Return [X, Y] of the center of cell containing provided text 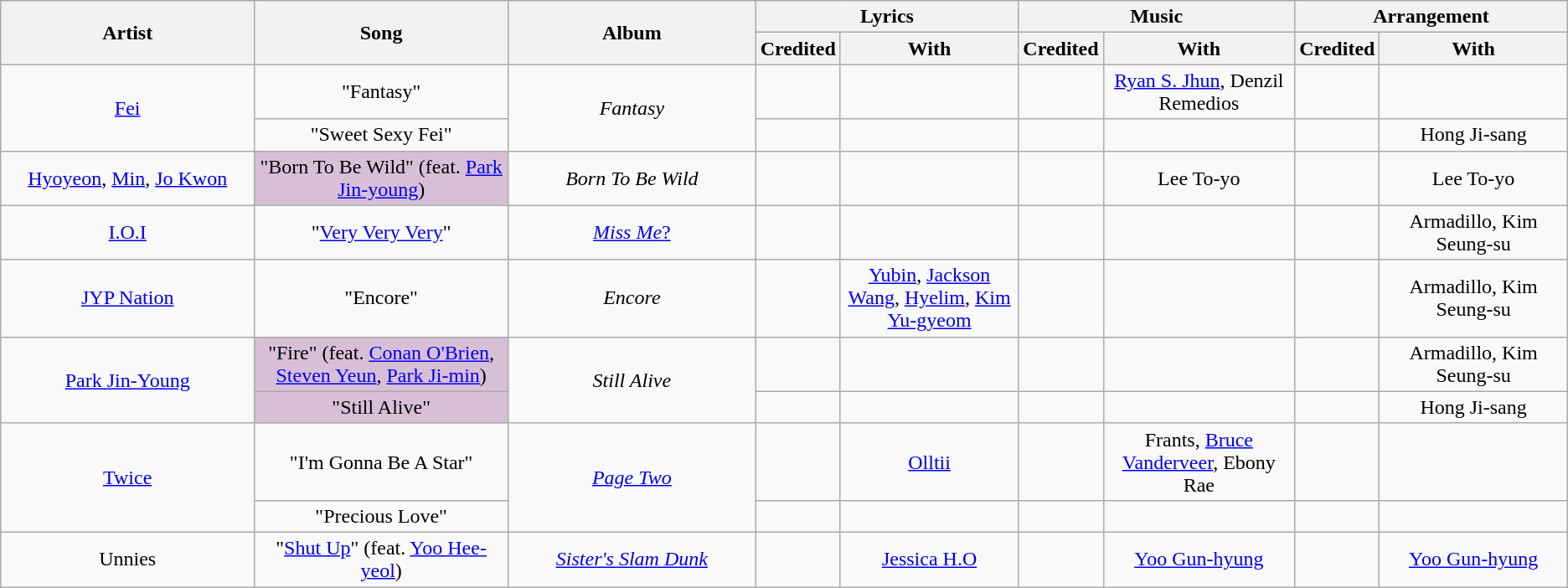
Park Jin-Young [127, 380]
"I'm Gonna Be A Star" [382, 462]
Olltii [929, 462]
Miss Me? [632, 233]
Yubin, Jackson Wang, Hyelim, Kim Yu-gyeom [929, 298]
"Still Alive" [382, 407]
I.O.I [127, 233]
Music [1157, 17]
Ryan S. Jhun, Denzil Remedios [1199, 92]
Sister's Slam Dunk [632, 560]
Artist [127, 33]
Frants, Bruce Vanderveer, Ebony Rae [1199, 462]
Song [382, 33]
"Born To Be Wild" (feat. Park Jin-young) [382, 178]
"Precious Love" [382, 516]
Page Two [632, 477]
"Shut Up" (feat. Yoo Hee-yeol) [382, 560]
"Fire" (feat. Conan O'Brien, Steven Yeun, Park Ji-min) [382, 364]
Fei [127, 107]
Twice [127, 477]
Album [632, 33]
"Sweet Sexy Fei" [382, 135]
Arrangement [1431, 17]
"Encore" [382, 298]
Hyoyeon, Min, Jo Kwon [127, 178]
"Very Very Very" [382, 233]
Jessica H.O [929, 560]
Still Alive [632, 380]
Fantasy [632, 107]
JYP Nation [127, 298]
"Fantasy" [382, 92]
Lyrics [887, 17]
Encore [632, 298]
Unnies [127, 560]
Born To Be Wild [632, 178]
